Pinpoint the cell where the given text exists, returning its (X, Y) midpoint coordinate. 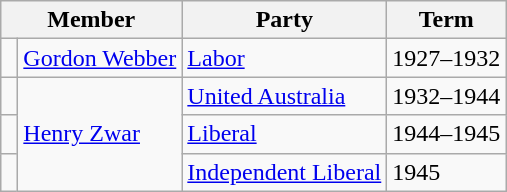
Gordon Webber (100, 58)
Party (284, 20)
Term (446, 20)
United Australia (284, 96)
1932–1944 (446, 96)
Member (92, 20)
Henry Zwar (100, 134)
1944–1945 (446, 134)
1927–1932 (446, 58)
Liberal (284, 134)
1945 (446, 172)
Labor (284, 58)
Independent Liberal (284, 172)
